Search for the cell housing the specified text and yield its [x, y] center coordinate. 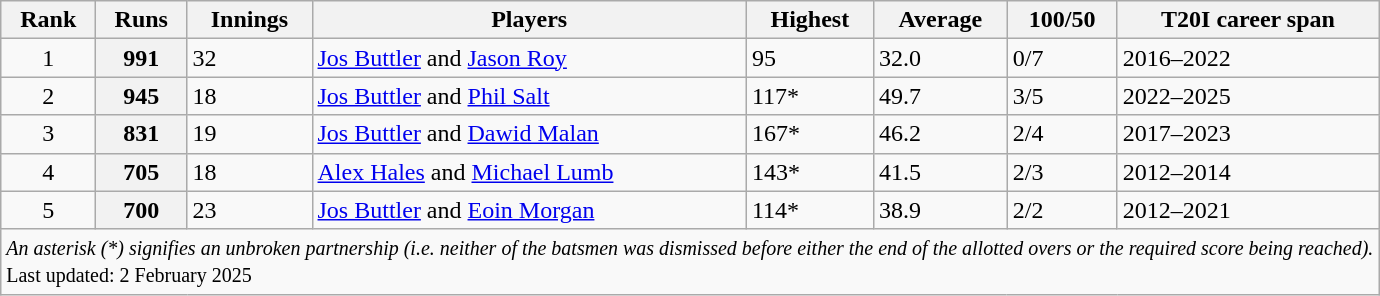
Alex Hales and Michael Lumb [529, 172]
945 [142, 96]
100/50 [1062, 20]
41.5 [940, 172]
3/5 [1062, 96]
Rank [48, 20]
2017–2023 [1248, 134]
95 [810, 58]
49.7 [940, 96]
705 [142, 172]
Highest [810, 20]
117* [810, 96]
2012–2021 [1248, 210]
Innings [250, 20]
4 [48, 172]
Runs [142, 20]
114* [810, 210]
23 [250, 210]
Jos Buttler and Phil Salt [529, 96]
19 [250, 134]
46.2 [940, 134]
831 [142, 134]
2012–2014 [1248, 172]
38.9 [940, 210]
Average [940, 20]
Jos Buttler and Eoin Morgan [529, 210]
5 [48, 210]
2 [48, 96]
32.0 [940, 58]
T20I career span [1248, 20]
0/7 [1062, 58]
3 [48, 134]
2/4 [1062, 134]
991 [142, 58]
2/3 [1062, 172]
2022–2025 [1248, 96]
Jos Buttler and Dawid Malan [529, 134]
2016–2022 [1248, 58]
2/2 [1062, 210]
Jos Buttler and Jason Roy [529, 58]
32 [250, 58]
143* [810, 172]
167* [810, 134]
700 [142, 210]
Players [529, 20]
1 [48, 58]
